Determine the (x, y) coordinate at the center of the cell enclosing the given text.  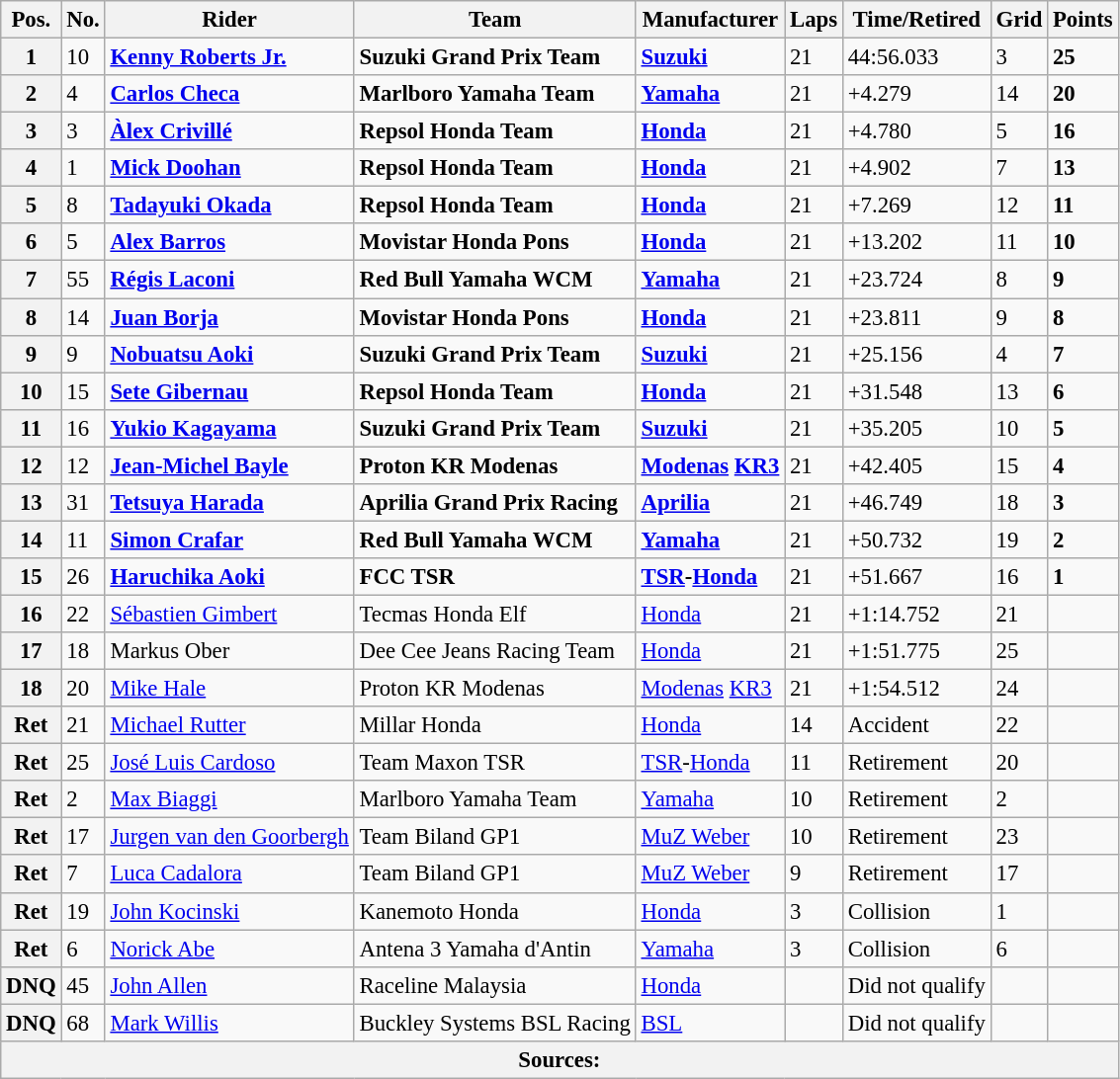
Raceline Malaysia (494, 985)
+1:54.512 (916, 689)
+35.205 (916, 428)
+1:51.775 (916, 651)
Tadayuki Okada (229, 206)
Buckley Systems BSL Racing (494, 1023)
+25.156 (916, 354)
Juan Borja (229, 317)
+4.780 (916, 131)
Tetsuya Harada (229, 503)
Simon Crafar (229, 539)
55 (83, 280)
+46.749 (916, 503)
+1:14.752 (916, 614)
Sources: (560, 1060)
+50.732 (916, 539)
68 (83, 1023)
Aprilia Grand Prix Racing (494, 503)
José Luis Cardoso (229, 763)
Max Biaggi (229, 799)
Manufacturer (710, 20)
Accident (916, 725)
Tecmas Honda Elf (494, 614)
Time/Retired (916, 20)
Nobuatsu Aoki (229, 354)
+42.405 (916, 465)
Millar Honda (494, 725)
Aprilia (710, 503)
Mick Doohan (229, 168)
Team (494, 20)
+31.548 (916, 391)
Régis Laconi (229, 280)
Points (1083, 20)
+4.902 (916, 168)
26 (83, 577)
Kanemoto Honda (494, 911)
No. (83, 20)
FCC TSR (494, 577)
Haruchika Aoki (229, 577)
John Allen (229, 985)
Luca Cadalora (229, 874)
Rider (229, 20)
Mike Hale (229, 689)
+23.724 (916, 280)
Yukio Kagayama (229, 428)
Alex Barros (229, 242)
+23.811 (916, 317)
Sete Gibernau (229, 391)
Jean-Michel Bayle (229, 465)
John Kocinski (229, 911)
Jurgen van den Goorbergh (229, 837)
BSL (710, 1023)
Dee Cee Jeans Racing Team (494, 651)
Michael Rutter (229, 725)
23 (1018, 837)
Markus Ober (229, 651)
Antena 3 Yamaha d'Antin (494, 949)
24 (1018, 689)
45 (83, 985)
Team Maxon TSR (494, 763)
+4.279 (916, 94)
Pos. (32, 20)
44:56.033 (916, 57)
Sébastien Gimbert (229, 614)
+13.202 (916, 242)
Kenny Roberts Jr. (229, 57)
+7.269 (916, 206)
Àlex Crivillé (229, 131)
Mark Willis (229, 1023)
Norick Abe (229, 949)
Grid (1018, 20)
Laps (815, 20)
Carlos Checa (229, 94)
+51.667 (916, 577)
31 (83, 503)
